From the cell containing the given text, extract its center point as (X, Y) coordinate. 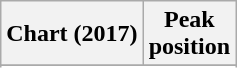
Chart (2017) (72, 34)
Peak position (189, 34)
